Determine the (x, y) coordinate at the center of the cell enclosing the given text.  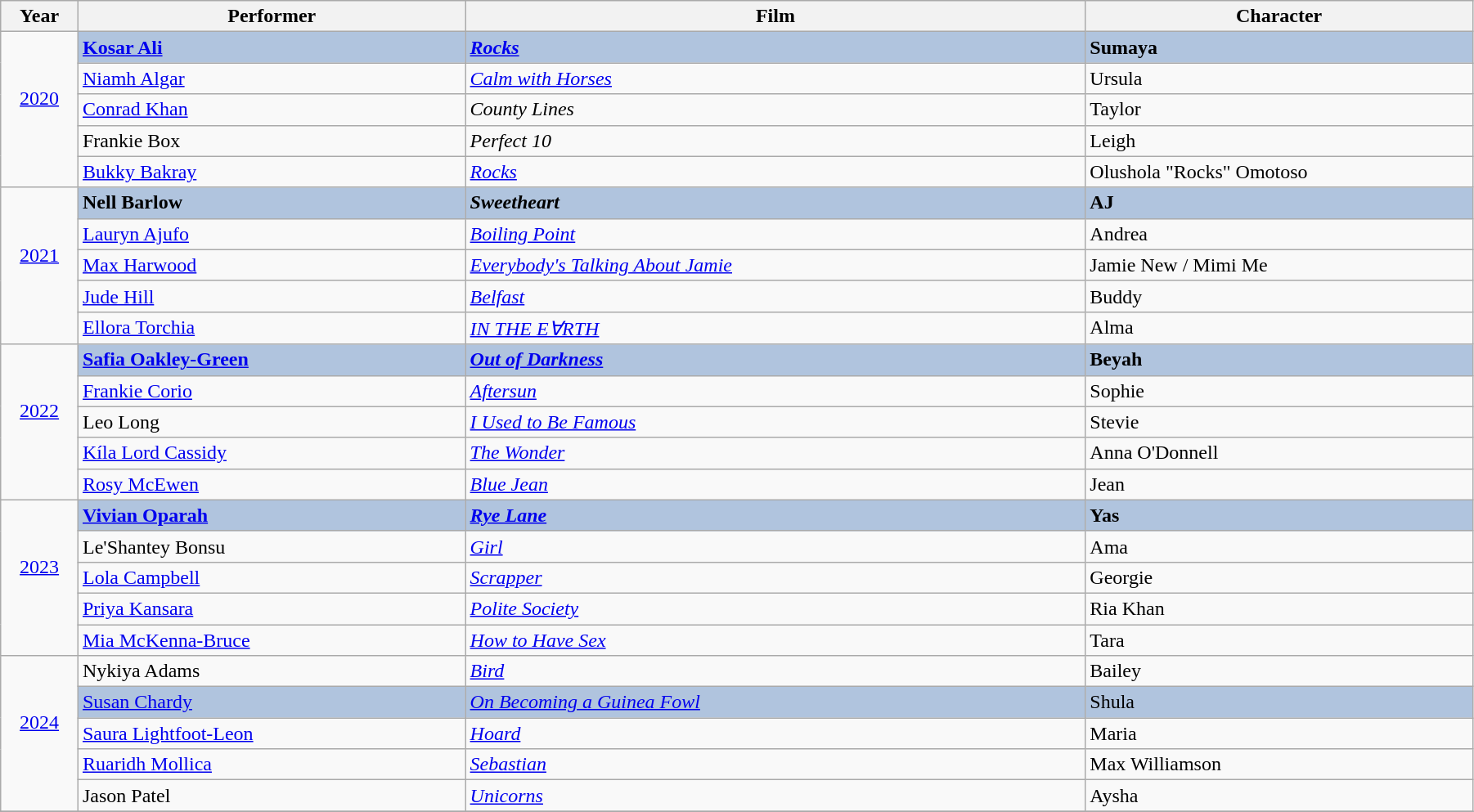
Jason Patel (272, 796)
Mia McKenna-Bruce (272, 640)
Olushola "Rocks" Omotoso (1279, 172)
Bukky Bakray (272, 172)
2021 (39, 266)
Taylor (1279, 110)
Jean (1279, 484)
Andrea (1279, 234)
Ria Khan (1279, 608)
Aysha (1279, 796)
Frankie Box (272, 141)
Nell Barlow (272, 203)
Rye Lane (775, 515)
Anna O'Donnell (1279, 453)
Conrad Khan (272, 110)
Beyah (1279, 360)
Niamh Algar (272, 79)
Nykiya Adams (272, 671)
Lauryn Ajufo (272, 234)
Vivian Oparah (272, 515)
Safia Oakley-Green (272, 360)
AJ (1279, 203)
Lola Campbell (272, 577)
2022 (39, 422)
Ruaridh Mollica (272, 765)
Tara (1279, 640)
2024 (39, 733)
Ama (1279, 546)
Georgie (1279, 577)
Everybody's Talking About Jamie (775, 265)
Shula (1279, 702)
Kosar Ali (272, 47)
Aftersun (775, 391)
Susan Chardy (272, 702)
Film (775, 16)
Kíla Lord Cassidy (272, 453)
Bailey (1279, 671)
Maria (1279, 733)
Max Williamson (1279, 765)
Ursula (1279, 79)
Scrapper (775, 577)
Rosy McEwen (272, 484)
Jude Hill (272, 296)
2023 (39, 577)
Bird (775, 671)
Sumaya (1279, 47)
Buddy (1279, 296)
2020 (39, 110)
Girl (775, 546)
Perfect 10 (775, 141)
IN THE EⱯRTH (775, 328)
Frankie Corio (272, 391)
Calm with Horses (775, 79)
Year (39, 16)
Saura Lightfoot-Leon (272, 733)
How to Have Sex (775, 640)
Jamie New / Mimi Me (1279, 265)
Alma (1279, 328)
Belfast (775, 296)
Unicorns (775, 796)
Le'Shantey Bonsu (272, 546)
On Becoming a Guinea Fowl (775, 702)
Leigh (1279, 141)
Max Harwood (272, 265)
Sweetheart (775, 203)
Sophie (1279, 391)
Performer (272, 16)
County Lines (775, 110)
Boiling Point (775, 234)
Ellora Torchia (272, 328)
Leo Long (272, 422)
Stevie (1279, 422)
Character (1279, 16)
Out of Darkness (775, 360)
Polite Society (775, 608)
Priya Kansara (272, 608)
I Used to Be Famous (775, 422)
Yas (1279, 515)
The Wonder (775, 453)
Sebastian (775, 765)
Hoard (775, 733)
Blue Jean (775, 484)
